Return [X, Y] of the center of cell containing provided text 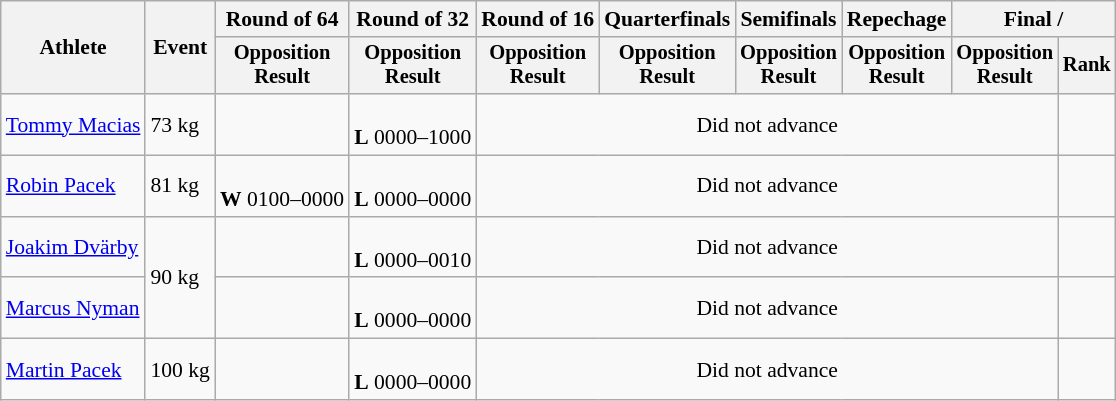
W 0100–0000 [282, 186]
Joakim Dvärby [74, 248]
Final / [1033, 19]
Semifinals [788, 19]
Event [180, 48]
73 kg [180, 124]
Marcus Nyman [74, 308]
90 kg [180, 278]
Repechage [897, 19]
Athlete [74, 48]
Round of 64 [282, 19]
Round of 16 [538, 19]
100 kg [180, 370]
Rank [1087, 66]
Martin Pacek [74, 370]
Tommy Macias [74, 124]
Round of 32 [412, 19]
Quarterfinals [667, 19]
Robin Pacek [74, 186]
L 0000–0010 [412, 248]
81 kg [180, 186]
L 0000–1000 [412, 124]
